From the cell containing the given text, extract its center point as (X, Y) coordinate. 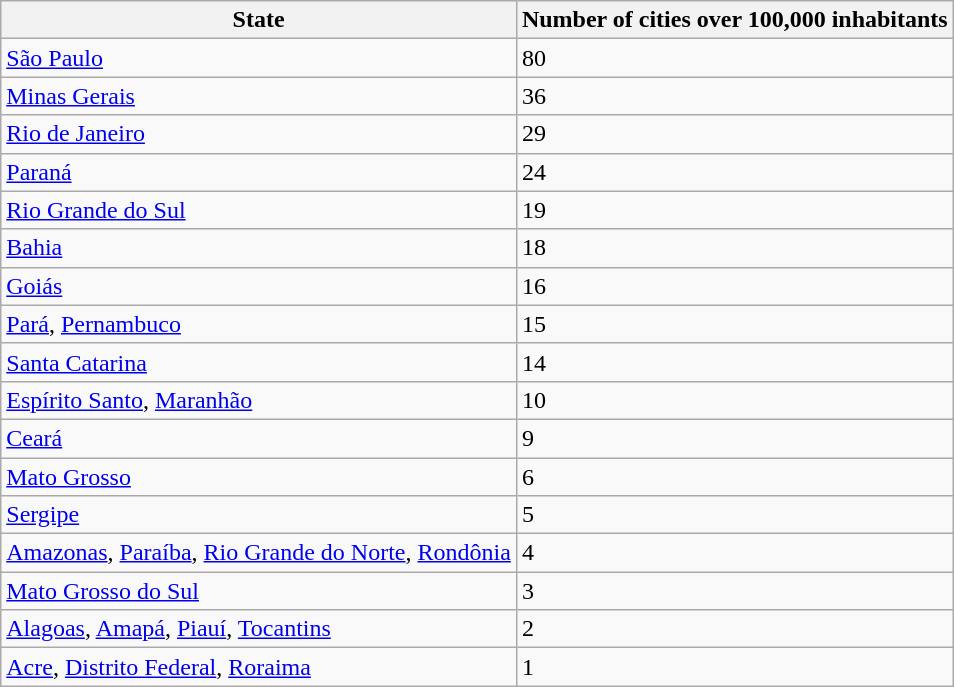
36 (734, 96)
Rio Grande do Sul (259, 210)
Bahia (259, 248)
Ceará (259, 438)
Pará, Pernambuco (259, 324)
3 (734, 591)
São Paulo (259, 58)
15 (734, 324)
Espírito Santo, Maranhão (259, 400)
Number of cities over 100,000 inhabitants (734, 20)
9 (734, 438)
6 (734, 477)
Minas Gerais (259, 96)
24 (734, 172)
Mato Grosso (259, 477)
Santa Catarina (259, 362)
5 (734, 515)
29 (734, 134)
Alagoas, Amapá, Piauí, Tocantins (259, 629)
16 (734, 286)
80 (734, 58)
Mato Grosso do Sul (259, 591)
19 (734, 210)
10 (734, 400)
18 (734, 248)
Paraná (259, 172)
Sergipe (259, 515)
State (259, 20)
Amazonas, Paraíba, Rio Grande do Norte, Rondônia (259, 553)
14 (734, 362)
1 (734, 667)
2 (734, 629)
Goiás (259, 286)
Acre, Distrito Federal, Roraima (259, 667)
Rio de Janeiro (259, 134)
4 (734, 553)
